Search for the cell housing the specified text and yield its (X, Y) center coordinate. 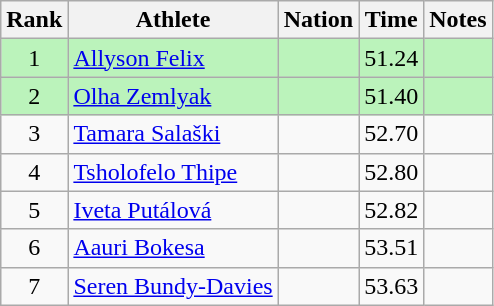
Tamara Salaški (173, 134)
Nation (318, 20)
Allyson Felix (173, 58)
Athlete (173, 20)
6 (34, 248)
Iveta Putálová (173, 210)
4 (34, 172)
53.51 (392, 248)
Olha Zemlyak (173, 96)
Notes (458, 20)
Aauri Bokesa (173, 248)
52.82 (392, 210)
Time (392, 20)
51.24 (392, 58)
Rank (34, 20)
3 (34, 134)
2 (34, 96)
Seren Bundy-Davies (173, 286)
Tsholofelo Thipe (173, 172)
7 (34, 286)
5 (34, 210)
52.80 (392, 172)
52.70 (392, 134)
1 (34, 58)
53.63 (392, 286)
51.40 (392, 96)
